Detect which cell encompasses the target text, then output its [x, y] center coordinate. 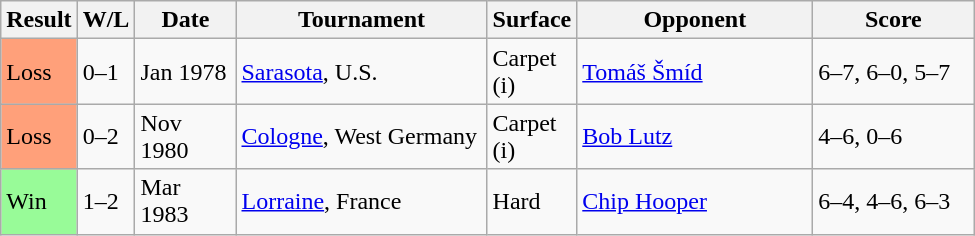
Chip Hooper [695, 202]
Surface [532, 20]
Sarasota, U.S. [362, 72]
Tournament [362, 20]
Date [186, 20]
Lorraine, France [362, 202]
6–4, 4–6, 6–3 [894, 202]
Jan 1978 [186, 72]
4–6, 0–6 [894, 136]
0–1 [106, 72]
Result [39, 20]
W/L [106, 20]
Cologne, West Germany [362, 136]
Nov 1980 [186, 136]
Bob Lutz [695, 136]
6–7, 6–0, 5–7 [894, 72]
0–2 [106, 136]
Win [39, 202]
Mar 1983 [186, 202]
Tomáš Šmíd [695, 72]
Hard [532, 202]
Opponent [695, 20]
1–2 [106, 202]
Score [894, 20]
